Output the [X, Y] coordinate of the center of the cell containing the given text.  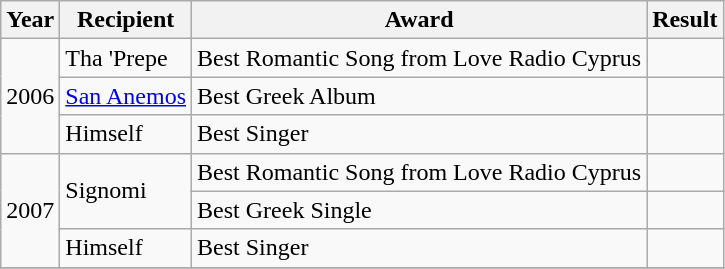
Tha 'Prepe [126, 58]
San Anemos [126, 96]
Recipient [126, 20]
Award [420, 20]
Result [685, 20]
Year [30, 20]
2006 [30, 96]
Best Greek Album [420, 96]
Signomi [126, 191]
Best Greek Single [420, 210]
2007 [30, 210]
